From the cell containing the given text, extract its center point as [X, Y] coordinate. 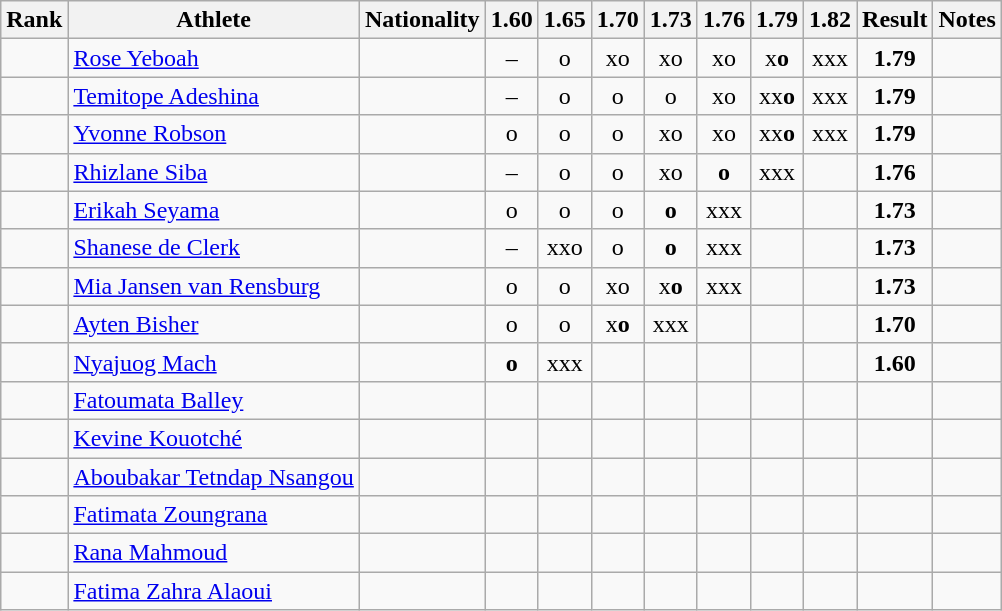
Shanese de Clerk [214, 248]
Rana Mahmoud [214, 553]
1.82 [830, 20]
Nationality [422, 20]
Notes [967, 20]
Rose Yeboah [214, 58]
Rhizlane Siba [214, 172]
Temitope Adeshina [214, 96]
Nyajuog Mach [214, 362]
Athlete [214, 20]
Yvonne Robson [214, 134]
Rank [34, 20]
Aboubakar Tetndap Nsangou [214, 477]
Kevine Kouotché [214, 438]
Result [895, 20]
1.65 [564, 20]
Fatima Zahra Alaoui [214, 591]
Ayten Bisher [214, 324]
Fatimata Zoungrana [214, 515]
Mia Jansen van Rensburg [214, 286]
Erikah Seyama [214, 210]
Fatoumata Balley [214, 400]
